Identify which cell holds the provided text, then report its (x, y) central coordinate. 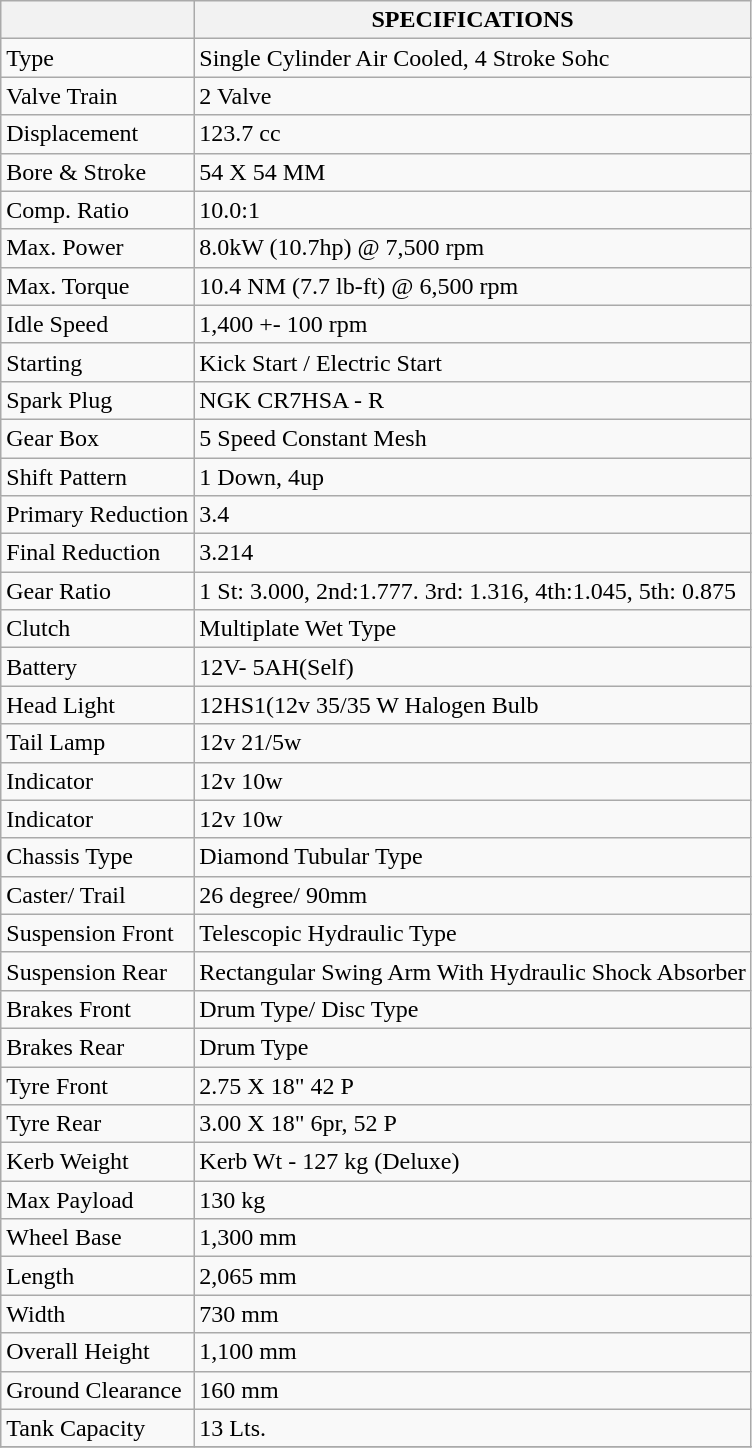
Type (98, 58)
54 X 54 MM (473, 172)
Drum Type (473, 1047)
Head Light (98, 705)
Width (98, 1314)
Tail Lamp (98, 743)
Clutch (98, 629)
Chassis Type (98, 857)
Caster/ Trail (98, 895)
Kerb Wt - 127 kg (Deluxe) (473, 1162)
Primary Reduction (98, 515)
Gear Ratio (98, 591)
2 Valve (473, 96)
2.75 X 18" 42 P (473, 1085)
Drum Type/ Disc Type (473, 1009)
1,400 +- 100 rpm (473, 324)
1 St: 3.000, 2nd:1.777. 3rd: 1.316, 4th:1.045, 5th: 0.875 (473, 591)
Rectangular Swing Arm With Hydraulic Shock Absorber (473, 971)
13 Lts. (473, 1428)
Brakes Rear (98, 1047)
10.4 NM (7.7 lb-ft) @ 6,500 rpm (473, 286)
Suspension Rear (98, 971)
Displacement (98, 134)
1,100 mm (473, 1352)
1,300 mm (473, 1238)
Multiplate Wet Type (473, 629)
Valve Train (98, 96)
Length (98, 1276)
5 Speed Constant Mesh (473, 438)
Bore & Stroke (98, 172)
12v 21/5w (473, 743)
8.0kW (10.7hp) @ 7,500 rpm (473, 248)
12V- 5AH(Self) (473, 667)
3.214 (473, 553)
Suspension Front (98, 933)
Comp. Ratio (98, 210)
130 kg (473, 1200)
730 mm (473, 1314)
Max Payload (98, 1200)
10.0:1 (473, 210)
26 degree/ 90mm (473, 895)
Final Reduction (98, 553)
2,065 mm (473, 1276)
1 Down, 4up (473, 477)
Starting (98, 362)
160 mm (473, 1390)
Idle Speed (98, 324)
3.4 (473, 515)
Diamond Tubular Type (473, 857)
SPECIFICATIONS (473, 20)
Shift Pattern (98, 477)
Tank Capacity (98, 1428)
Ground Clearance (98, 1390)
Single Cylinder Air Cooled, 4 Stroke Sohc (473, 58)
Kick Start / Electric Start (473, 362)
3.00 X 18" 6pr, 52 P (473, 1124)
Wheel Base (98, 1238)
12HS1(12v 35/35 W Halogen Bulb (473, 705)
Battery (98, 667)
Tyre Rear (98, 1124)
Telescopic Hydraulic Type (473, 933)
Gear Box (98, 438)
Kerb Weight (98, 1162)
NGK CR7HSA - R (473, 400)
123.7 cc (473, 134)
Brakes Front (98, 1009)
Max. Power (98, 248)
Max. Torque (98, 286)
Overall Height (98, 1352)
Spark Plug (98, 400)
Tyre Front (98, 1085)
